Determine the [x, y] coordinate at the center of the cell enclosing the given text.  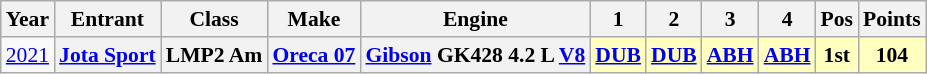
Points [892, 19]
Gibson GK428 4.2 L V8 [475, 55]
Make [314, 19]
4 [788, 19]
2021 [28, 55]
1st [838, 55]
2 [674, 19]
Pos [838, 19]
Year [28, 19]
LMP2 Am [214, 55]
104 [892, 55]
1 [618, 19]
Jota Sport [108, 55]
Entrant [108, 19]
Class [214, 19]
3 [730, 19]
Engine [475, 19]
Oreca 07 [314, 55]
